From the cell containing the given text, extract its center point as [X, Y] coordinate. 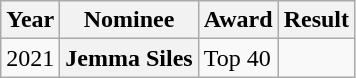
Result [316, 20]
Jemma Siles [129, 58]
Nominee [129, 20]
Award [238, 20]
2021 [30, 58]
Year [30, 20]
Top 40 [238, 58]
